Identify which cell holds the provided text, then report its (X, Y) central coordinate. 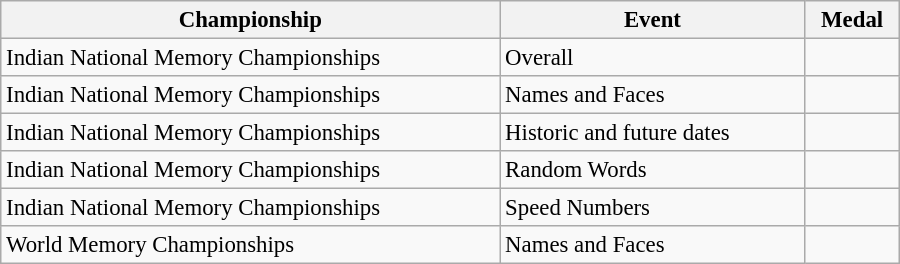
Championship (250, 20)
World Memory Championships (250, 245)
Speed Numbers (652, 208)
Historic and future dates (652, 133)
Random Words (652, 170)
Medal (852, 20)
Overall (652, 58)
Event (652, 20)
